Return the (X, Y) coordinate for the center point of the cell that contains the specified text.  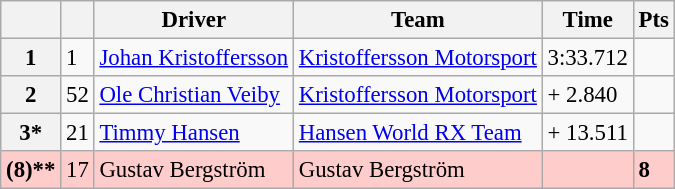
Team (418, 20)
Hansen World RX Team (418, 133)
2 (31, 95)
3* (31, 133)
3:33.712 (588, 58)
Driver (194, 20)
8 (654, 170)
Pts (654, 20)
Johan Kristoffersson (194, 58)
+ 13.511 (588, 133)
+ 2.840 (588, 95)
21 (78, 133)
17 (78, 170)
52 (78, 95)
Timmy Hansen (194, 133)
(8)** (31, 170)
Ole Christian Veiby (194, 95)
Time (588, 20)
